Return the [x, y] coordinate for the center point of the cell that contains the specified text.  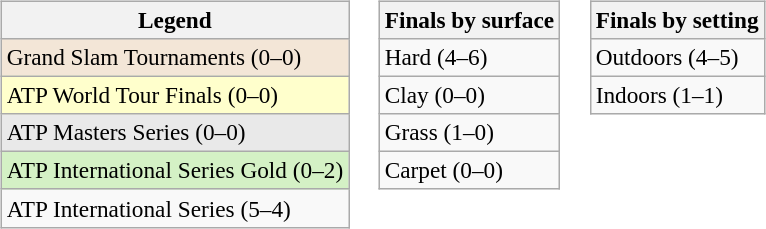
Grand Slam Tournaments (0–0) [174, 57]
Carpet (0–0) [469, 171]
ATP International Series (5–4) [174, 208]
Hard (4–6) [469, 57]
Outdoors (4–5) [677, 57]
Clay (0–0) [469, 95]
ATP World Tour Finals (0–0) [174, 95]
Indoors (1–1) [677, 95]
Grass (1–0) [469, 133]
ATP Masters Series (0–0) [174, 133]
Legend [174, 20]
ATP International Series Gold (0–2) [174, 171]
Finals by surface [469, 20]
Finals by setting [677, 20]
